Return (X, Y) of the center of cell containing provided text 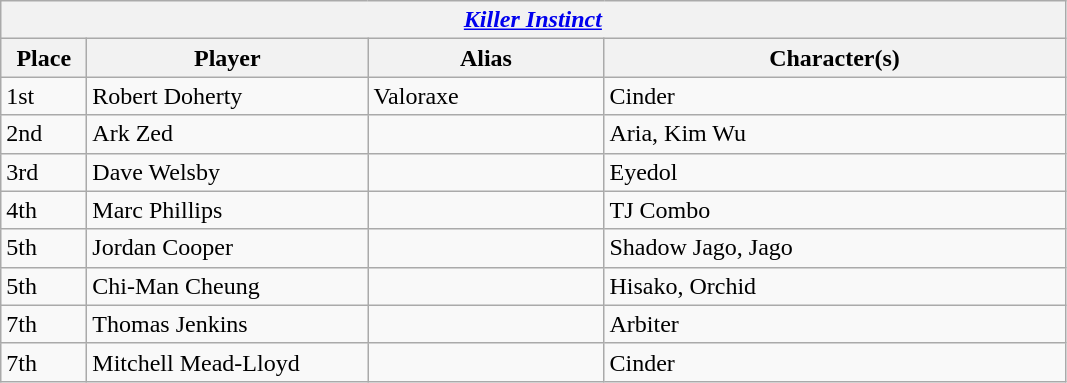
Arbiter (834, 324)
Player (228, 58)
Thomas Jenkins (228, 324)
Ark Zed (228, 134)
Jordan Cooper (228, 248)
1st (44, 96)
Aria, Kim Wu (834, 134)
4th (44, 210)
Hisako, Orchid (834, 286)
Dave Welsby (228, 172)
Character(s) (834, 58)
Shadow Jago, Jago (834, 248)
2nd (44, 134)
Mitchell Mead-Lloyd (228, 362)
Alias (486, 58)
Killer Instinct (533, 20)
Marc Phillips (228, 210)
Valoraxe (486, 96)
Eyedol (834, 172)
Place (44, 58)
Chi-Man Cheung (228, 286)
TJ Combo (834, 210)
3rd (44, 172)
Robert Doherty (228, 96)
